Pinpoint the cell where the given text exists, returning its (X, Y) midpoint coordinate. 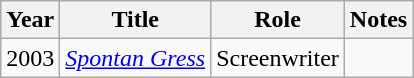
Title (136, 20)
Notes (378, 20)
Year (30, 20)
Screenwriter (278, 58)
Spontan Gress (136, 58)
Role (278, 20)
2003 (30, 58)
